Determine the [X, Y] coordinate at the center of the cell enclosing the given text.  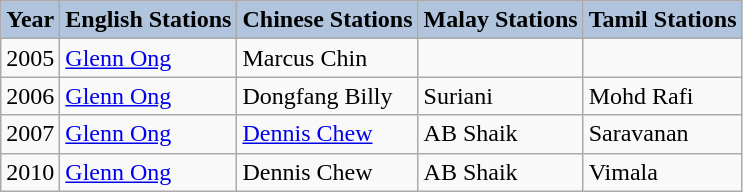
Suriani [500, 96]
Marcus Chin [328, 58]
2007 [30, 134]
2010 [30, 172]
Dongfang Billy [328, 96]
2005 [30, 58]
Malay Stations [500, 20]
Tamil Stations [662, 20]
Saravanan [662, 134]
2006 [30, 96]
Mohd Rafi [662, 96]
Chinese Stations [328, 20]
English Stations [148, 20]
Vimala [662, 172]
Year [30, 20]
